Find where the given text appears and provide that cell's center as (X, Y) coordinate. 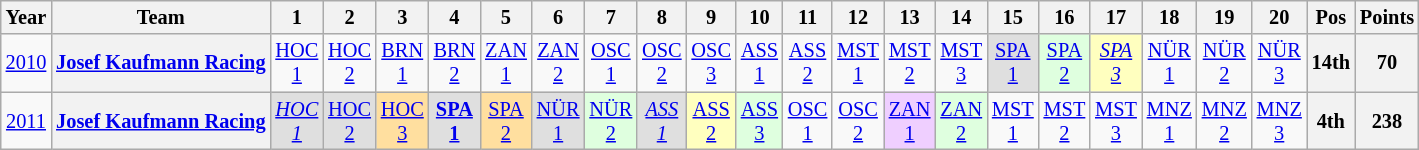
BRN1 (402, 63)
20 (1280, 17)
10 (760, 17)
ASS3 (760, 121)
2 (350, 17)
13 (910, 17)
3 (402, 17)
14th (1331, 63)
4 (455, 17)
7 (610, 17)
70 (1387, 63)
15 (1013, 17)
MNZ2 (1224, 121)
HOC3 (402, 121)
5 (506, 17)
2010 (26, 63)
Team (160, 17)
OSC3 (712, 63)
Points (1387, 17)
17 (1116, 17)
Pos (1331, 17)
Year (26, 17)
4th (1331, 121)
1 (296, 17)
11 (808, 17)
238 (1387, 121)
8 (662, 17)
MNZ1 (1170, 121)
BRN2 (455, 63)
18 (1170, 17)
MNZ3 (1280, 121)
6 (558, 17)
12 (858, 17)
16 (1065, 17)
9 (712, 17)
SPA3 (1116, 63)
19 (1224, 17)
NÜR3 (1280, 63)
2011 (26, 121)
14 (961, 17)
